Capture the cell that displays the provided text and extract its [X, Y] central coordinate. 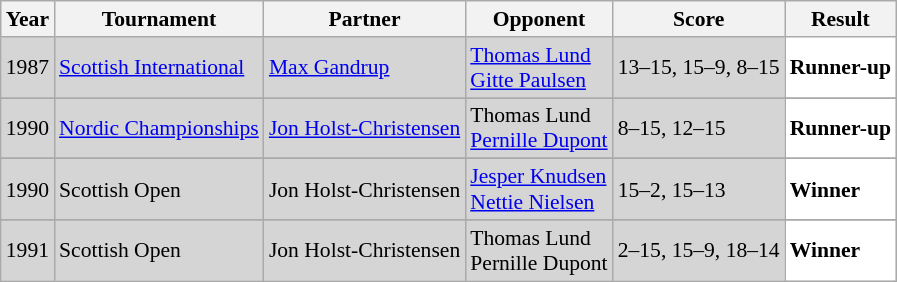
8–15, 12–15 [699, 128]
Max Gandrup [364, 68]
Thomas Lund Gitte Paulsen [538, 68]
1991 [28, 250]
15–2, 15–13 [699, 190]
Score [699, 19]
Partner [364, 19]
Opponent [538, 19]
Tournament [159, 19]
Scottish International [159, 68]
Year [28, 19]
13–15, 15–9, 8–15 [699, 68]
Nordic Championships [159, 128]
2–15, 15–9, 18–14 [699, 250]
1987 [28, 68]
Jesper Knudsen Nettie Nielsen [538, 190]
Result [840, 19]
